Search for the cell housing the specified text and yield its (x, y) center coordinate. 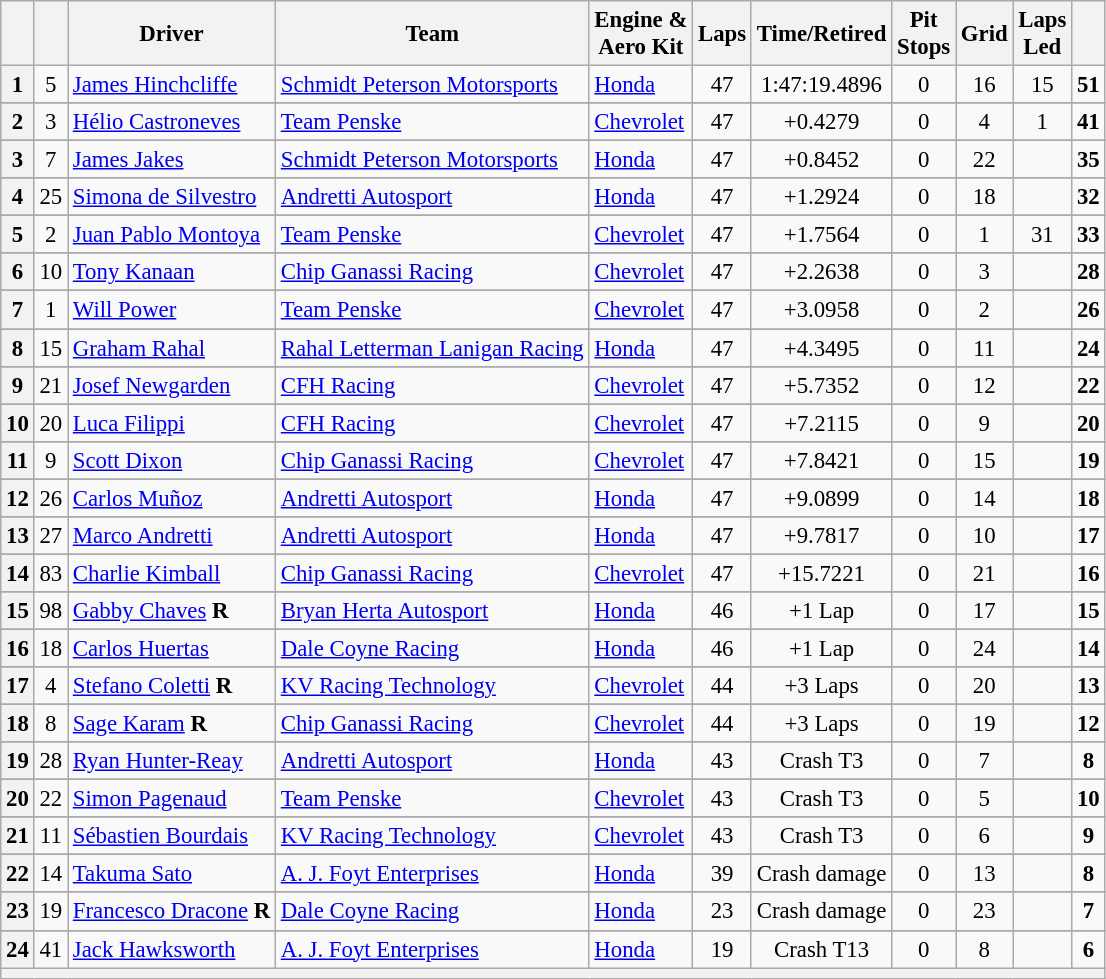
+7.8421 (821, 460)
Sébastien Bourdais (172, 836)
Takuma Sato (172, 874)
Crash T13 (821, 949)
Driver (172, 34)
51 (1088, 85)
Hélio Castroneves (172, 122)
+0.8452 (821, 160)
39 (722, 874)
PitStops (924, 34)
Charlie Kimball (172, 573)
Rahal Letterman Lanigan Racing (432, 348)
James Hinchcliffe (172, 85)
1:47:19.4896 (821, 85)
Gabby Chaves R (172, 611)
35 (1088, 160)
James Jakes (172, 160)
Grid (984, 34)
Simon Pagenaud (172, 799)
+1.2924 (821, 197)
Graham Rahal (172, 348)
Carlos Huertas (172, 648)
Carlos Muñoz (172, 498)
25 (50, 197)
Team (432, 34)
Engine &Aero Kit (641, 34)
Francesco Dracone R (172, 912)
+4.3495 (821, 348)
32 (1088, 197)
+3.0958 (821, 310)
Time/Retired (821, 34)
Scott Dixon (172, 460)
Jack Hawksworth (172, 949)
Juan Pablo Montoya (172, 235)
83 (50, 573)
33 (1088, 235)
+0.4279 (821, 122)
27 (50, 536)
Marco Andretti (172, 536)
Sage Karam R (172, 724)
Ryan Hunter-Reay (172, 761)
Will Power (172, 310)
+5.7352 (821, 385)
+9.7817 (821, 536)
LapsLed (1042, 34)
Stefano Coletti R (172, 686)
Laps (722, 34)
Tony Kanaan (172, 273)
Bryan Herta Autosport (432, 611)
98 (50, 611)
31 (1042, 235)
+1.7564 (821, 235)
+7.2115 (821, 423)
Simona de Silvestro (172, 197)
+2.2638 (821, 273)
Josef Newgarden (172, 385)
+15.7221 (821, 573)
Luca Filippi (172, 423)
+9.0899 (821, 498)
